Locate the cell with the specified text and output its [x, y] center coordinate. 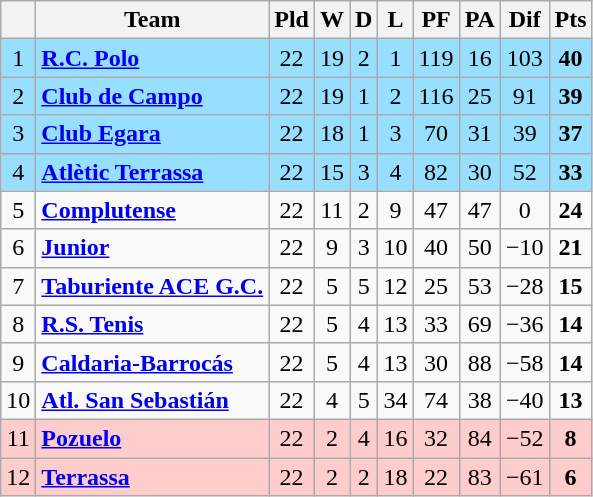
−61 [524, 477]
Atlètic Terrassa [152, 172]
−10 [524, 248]
119 [436, 58]
−52 [524, 438]
37 [570, 134]
L [396, 20]
Pld [292, 20]
0 [524, 210]
−28 [524, 286]
103 [524, 58]
34 [396, 400]
53 [480, 286]
R.S. Tenis [152, 324]
Dif [524, 20]
82 [436, 172]
−36 [524, 324]
24 [570, 210]
21 [570, 248]
W [332, 20]
69 [480, 324]
R.C. Polo [152, 58]
Atl. San Sebastián [152, 400]
Club Egara [152, 134]
−40 [524, 400]
PA [480, 20]
50 [480, 248]
Pts [570, 20]
31 [480, 134]
52 [524, 172]
Pozuelo [152, 438]
Complutense [152, 210]
91 [524, 96]
84 [480, 438]
Team [152, 20]
74 [436, 400]
70 [436, 134]
Club de Campo [152, 96]
116 [436, 96]
Taburiente ACE G.C. [152, 286]
Caldaria-Barrocás [152, 362]
Terrassa [152, 477]
Junior [152, 248]
7 [18, 286]
88 [480, 362]
−58 [524, 362]
D [364, 20]
32 [436, 438]
83 [480, 477]
PF [436, 20]
38 [480, 400]
